Provide the (x, y) coordinate of the cell's center where the given text is located.  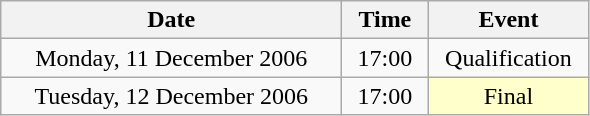
Final (508, 96)
Date (172, 20)
Event (508, 20)
Monday, 11 December 2006 (172, 58)
Tuesday, 12 December 2006 (172, 96)
Time (385, 20)
Qualification (508, 58)
